Extract the [x, y] coordinate from the center of the cell holding the provided text.  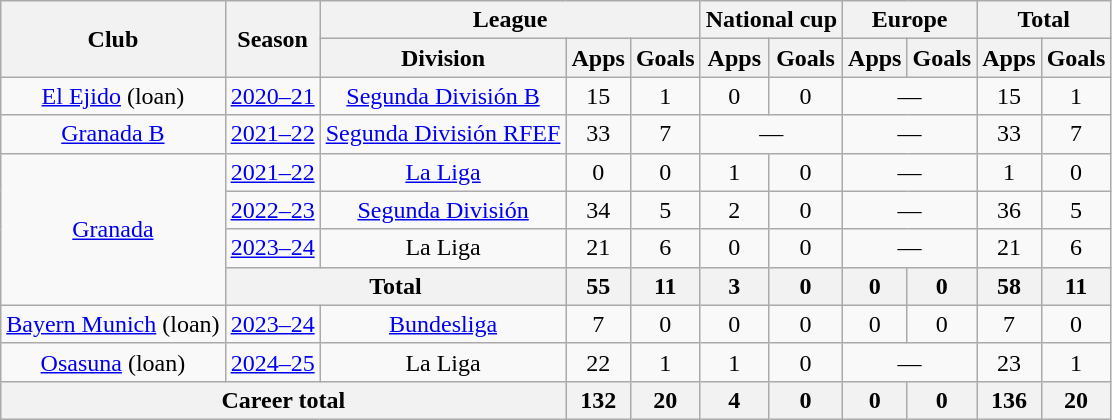
Osasuna (loan) [113, 362]
League [510, 20]
Segunda División [443, 210]
3 [734, 286]
Europe [910, 20]
National cup [771, 20]
136 [1009, 400]
132 [598, 400]
Division [443, 58]
Season [272, 39]
El Ejido (loan) [113, 96]
Bayern Munich (loan) [113, 324]
2020–21 [272, 96]
Granada B [113, 134]
Club [113, 39]
Bundesliga [443, 324]
36 [1009, 210]
2 [734, 210]
Segunda División RFEF [443, 134]
Segunda División B [443, 96]
34 [598, 210]
Granada [113, 229]
Career total [284, 400]
4 [734, 400]
2024–25 [272, 362]
23 [1009, 362]
2022–23 [272, 210]
22 [598, 362]
58 [1009, 286]
55 [598, 286]
